Identify which cell holds the provided text, then report its (x, y) central coordinate. 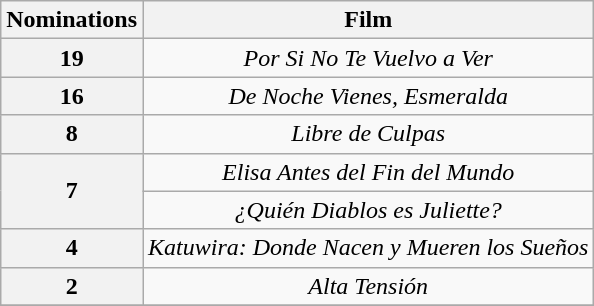
Alta Tensión (368, 286)
4 (72, 248)
Katuwira: Donde Nacen y Mueren los Sueños (368, 248)
Libre de Culpas (368, 134)
¿Quién Diablos es Juliette? (368, 210)
Nominations (72, 20)
16 (72, 96)
Elisa Antes del Fin del Mundo (368, 172)
De Noche Vienes, Esmeralda (368, 96)
Film (368, 20)
7 (72, 191)
8 (72, 134)
19 (72, 58)
2 (72, 286)
Por Si No Te Vuelvo a Ver (368, 58)
